For the text-containing cell, return its midpoint in [X, Y] coordinate format. 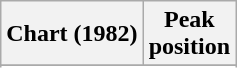
Peakposition [189, 34]
Chart (1982) [72, 34]
